Pinpoint the cell where the given text exists, returning its [X, Y] midpoint coordinate. 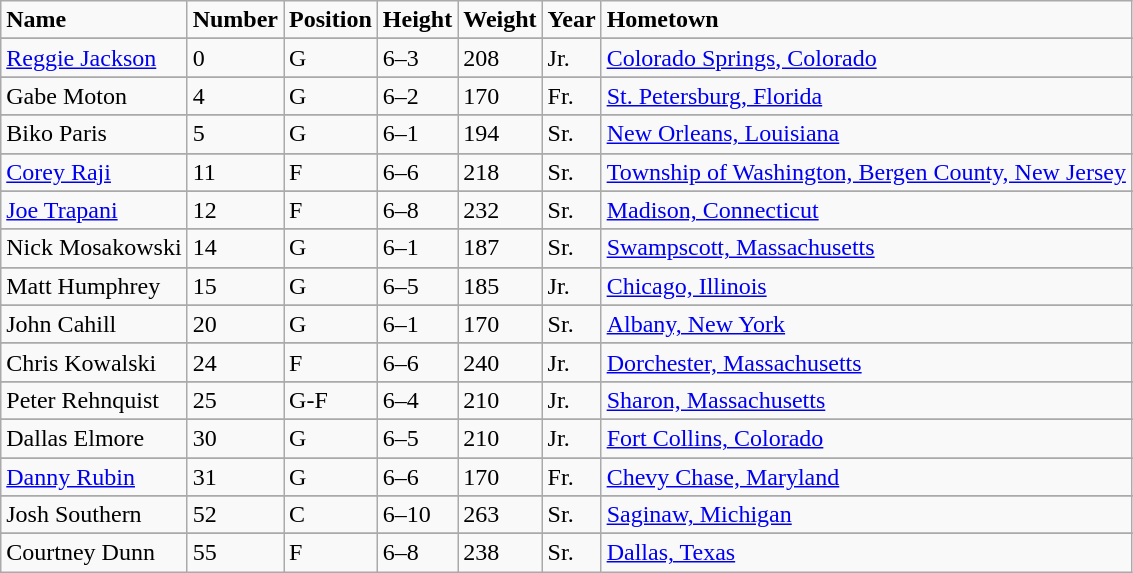
31 [235, 477]
185 [500, 286]
Reggie Jackson [94, 58]
Dorchester, Massachusetts [866, 362]
Township of Washington, Bergen County, New Jersey [866, 172]
20 [235, 324]
55 [235, 553]
Nick Mosakowski [94, 248]
240 [500, 362]
Year [572, 20]
Position [331, 20]
238 [500, 553]
6–2 [417, 96]
John Cahill [94, 324]
Dallas Elmore [94, 438]
5 [235, 134]
25 [235, 400]
Fort Collins, Colorado [866, 438]
Number [235, 20]
6–10 [417, 515]
232 [500, 210]
4 [235, 96]
Peter Rehnquist [94, 400]
Corey Raji [94, 172]
New Orleans, Louisiana [866, 134]
194 [500, 134]
218 [500, 172]
Chevy Chase, Maryland [866, 477]
G-F [331, 400]
12 [235, 210]
30 [235, 438]
St. Petersburg, Florida [866, 96]
187 [500, 248]
6–4 [417, 400]
Madison, Connecticut [866, 210]
208 [500, 58]
Chicago, Illinois [866, 286]
Dallas, Texas [866, 553]
15 [235, 286]
Sharon, Massachusetts [866, 400]
Height [417, 20]
Courtney Dunn [94, 553]
Danny Rubin [94, 477]
Josh Southern [94, 515]
Name [94, 20]
C [331, 515]
Joe Trapani [94, 210]
52 [235, 515]
0 [235, 58]
Swampscott, Massachusetts [866, 248]
Saginaw, Michigan [866, 515]
Hometown [866, 20]
24 [235, 362]
6–3 [417, 58]
Colorado Springs, Colorado [866, 58]
14 [235, 248]
11 [235, 172]
Albany, New York [866, 324]
Chris Kowalski [94, 362]
Weight [500, 20]
Matt Humphrey [94, 286]
Gabe Moton [94, 96]
Biko Paris [94, 134]
263 [500, 515]
